Scan for the cell matching the given text and deliver its (X, Y) coordinate at center. 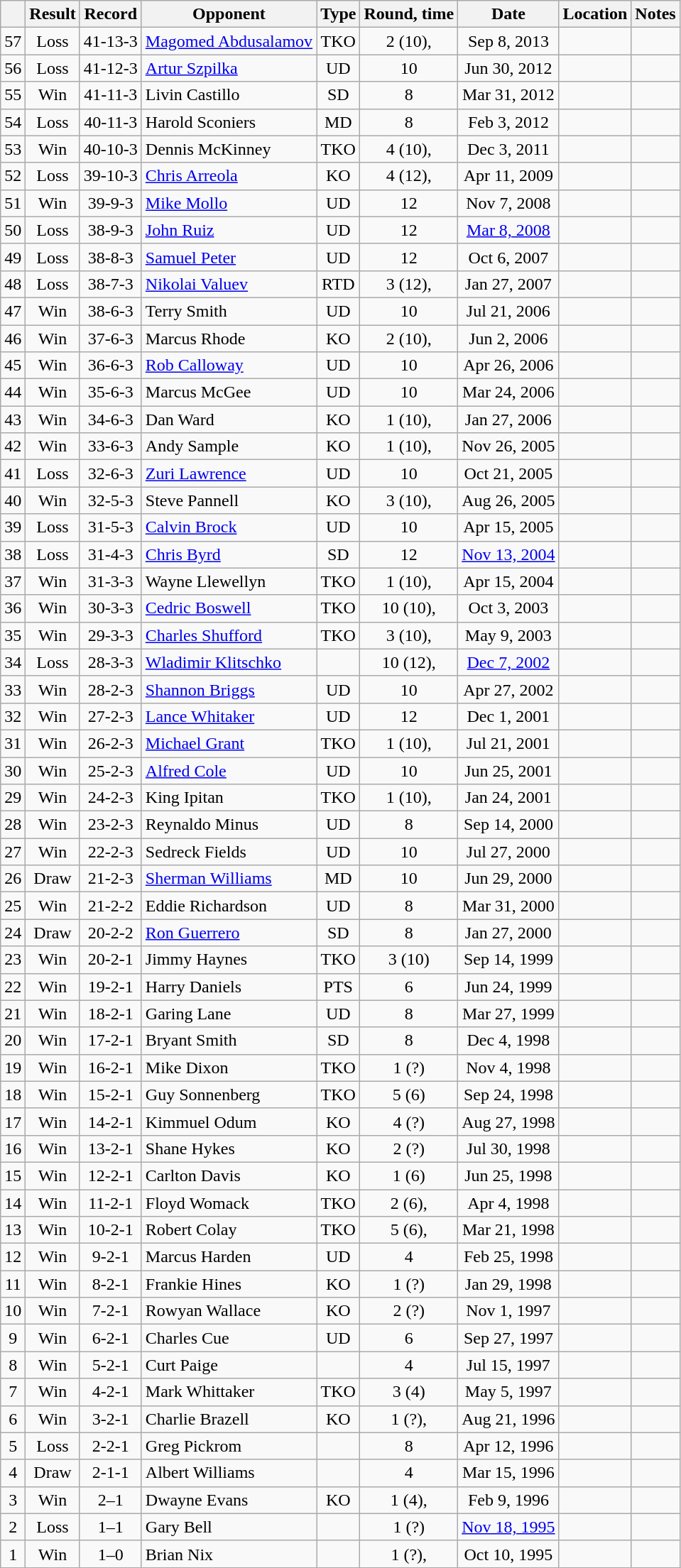
32-5-3 (111, 500)
34 (13, 662)
Jan 27, 2006 (508, 420)
29-3-3 (111, 635)
40-10-3 (111, 149)
1 (6) (409, 1175)
Garing Lane (229, 1014)
RTD (338, 284)
Date (508, 14)
Harry Daniels (229, 987)
Nov 26, 2005 (508, 446)
Jan 29, 1998 (508, 1284)
Jun 25, 2001 (508, 770)
10 (12), (409, 662)
39 (13, 527)
25-2-3 (111, 770)
40 (13, 500)
Cedric Boswell (229, 608)
6-2-1 (111, 1338)
39-10-3 (111, 176)
Greg Pickrom (229, 1446)
41-11-3 (111, 95)
Jul 30, 1998 (508, 1148)
Chris Arreola (229, 176)
35 (13, 635)
Aug 26, 2005 (508, 500)
42 (13, 446)
Carlton Davis (229, 1175)
32-6-3 (111, 473)
Nikolai Valuev (229, 284)
15-2-1 (111, 1095)
Jul 21, 2001 (508, 743)
14 (13, 1203)
41 (13, 473)
31-4-3 (111, 554)
Calvin Brock (229, 527)
19-2-1 (111, 987)
Samuel Peter (229, 257)
Rob Calloway (229, 366)
1 (13, 1554)
3 (10) (409, 960)
55 (13, 95)
24-2-3 (111, 798)
21 (13, 1014)
30 (13, 770)
Sep 27, 1997 (508, 1338)
Guy Sonnenberg (229, 1095)
Charles Shufford (229, 635)
Jul 15, 1997 (508, 1365)
18 (13, 1095)
10 (10), (409, 608)
Charles Cue (229, 1338)
33 (13, 689)
Sherman Williams (229, 879)
Notes (655, 14)
Mike Dixon (229, 1068)
3-2-1 (111, 1419)
Jan 27, 2007 (508, 284)
Bryant Smith (229, 1041)
20-2-2 (111, 933)
Zuri Lawrence (229, 473)
Andy Sample (229, 446)
21-2-2 (111, 906)
36 (13, 608)
PTS (338, 987)
32 (13, 716)
May 9, 2003 (508, 635)
2 (13, 1527)
8-2-1 (111, 1284)
Location (595, 14)
Floyd Womack (229, 1203)
Nov 18, 1995 (508, 1527)
Record (111, 14)
Apr 12, 1996 (508, 1446)
Mark Whittaker (229, 1392)
19 (13, 1068)
40-11-3 (111, 122)
22 (13, 987)
38-9-3 (111, 230)
5 (6) (409, 1095)
38-8-3 (111, 257)
Jan 24, 2001 (508, 798)
Result (53, 14)
Nov 13, 2004 (508, 554)
17 (13, 1122)
57 (13, 41)
53 (13, 149)
44 (13, 393)
2-1-1 (111, 1473)
Eddie Richardson (229, 906)
Mike Mollo (229, 203)
1 (4), (409, 1500)
2-2-1 (111, 1446)
Ron Guerrero (229, 933)
Feb 9, 1996 (508, 1500)
7 (13, 1392)
49 (13, 257)
Feb 3, 2012 (508, 122)
13-2-1 (111, 1148)
9 (13, 1338)
Curt Paige (229, 1365)
Sep 8, 2013 (508, 41)
31-5-3 (111, 527)
Oct 21, 2005 (508, 473)
48 (13, 284)
Mar 8, 2008 (508, 230)
Dec 7, 2002 (508, 662)
Sep 14, 1999 (508, 960)
31 (13, 743)
3 (4) (409, 1392)
Apr 15, 2005 (508, 527)
Jimmy Haynes (229, 960)
Marcus Harden (229, 1257)
18-2-1 (111, 1014)
Chris Byrd (229, 554)
Wayne Llewellyn (229, 581)
33-6-3 (111, 446)
Albert Williams (229, 1473)
Dec 1, 2001 (508, 716)
5 (6), (409, 1230)
Kimmuel Odum (229, 1122)
Frankie Hines (229, 1284)
Aug 21, 1996 (508, 1419)
Apr 11, 2009 (508, 176)
24 (13, 933)
2–1 (111, 1500)
Mar 31, 2000 (508, 906)
1–1 (111, 1527)
Dan Ward (229, 420)
10-2-1 (111, 1230)
15 (13, 1175)
Feb 25, 1998 (508, 1257)
5 (13, 1446)
Dec 4, 1998 (508, 1041)
26 (13, 879)
Magomed Abdusalamov (229, 41)
26-2-3 (111, 743)
Jul 27, 2000 (508, 852)
21-2-3 (111, 879)
Jun 29, 2000 (508, 879)
Artur Szpilka (229, 68)
38-7-3 (111, 284)
Harold Sconiers (229, 122)
Nov 4, 1998 (508, 1068)
King Ipitan (229, 798)
Reynaldo Minus (229, 825)
29 (13, 798)
Dec 3, 2011 (508, 149)
Type (338, 14)
Shane Hykes (229, 1148)
Marcus McGee (229, 393)
4 (12), (409, 176)
5-2-1 (111, 1365)
Jan 27, 2000 (508, 933)
30-3-3 (111, 608)
Michael Grant (229, 743)
41-12-3 (111, 68)
37 (13, 581)
2 (6), (409, 1203)
4-2-1 (111, 1392)
1–0 (111, 1554)
27-2-3 (111, 716)
17-2-1 (111, 1041)
Rowyan Wallace (229, 1311)
Gary Bell (229, 1527)
13 (13, 1230)
Livin Castillo (229, 95)
22-2-3 (111, 852)
Dennis McKinney (229, 149)
45 (13, 366)
11 (13, 1284)
51 (13, 203)
14-2-1 (111, 1122)
Charlie Brazell (229, 1419)
Jun 25, 1998 (508, 1175)
Nov 7, 2008 (508, 203)
Shannon Briggs (229, 689)
38 (13, 554)
11-2-1 (111, 1203)
Aug 27, 1998 (508, 1122)
Mar 24, 2006 (508, 393)
Nov 1, 1997 (508, 1311)
Steve Pannell (229, 500)
43 (13, 420)
41-13-3 (111, 41)
50 (13, 230)
3 (12), (409, 284)
Lance Whitaker (229, 716)
Oct 10, 1995 (508, 1554)
28-2-3 (111, 689)
31-3-3 (111, 581)
Round, time (409, 14)
36-6-3 (111, 366)
Mar 21, 1998 (508, 1230)
Opponent (229, 14)
3 (13, 1500)
Apr 26, 2006 (508, 366)
16-2-1 (111, 1068)
27 (13, 852)
Mar 31, 2012 (508, 95)
Alfred Cole (229, 770)
39-9-3 (111, 203)
Apr 15, 2004 (508, 581)
23 (13, 960)
Jul 21, 2006 (508, 311)
16 (13, 1148)
25 (13, 906)
56 (13, 68)
28-3-3 (111, 662)
Jun 2, 2006 (508, 339)
34-6-3 (111, 420)
May 5, 1997 (508, 1392)
Jun 24, 1999 (508, 987)
Oct 3, 2003 (508, 608)
47 (13, 311)
20-2-1 (111, 960)
Terry Smith (229, 311)
7-2-1 (111, 1311)
Dwayne Evans (229, 1500)
Sep 14, 2000 (508, 825)
Robert Colay (229, 1230)
Marcus Rhode (229, 339)
28 (13, 825)
35-6-3 (111, 393)
Wladimir Klitschko (229, 662)
Mar 27, 1999 (508, 1014)
9-2-1 (111, 1257)
46 (13, 339)
4 (10), (409, 149)
Mar 15, 1996 (508, 1473)
Sedreck Fields (229, 852)
Sep 24, 1998 (508, 1095)
Apr 27, 2002 (508, 689)
37-6-3 (111, 339)
Jun 30, 2012 (508, 68)
54 (13, 122)
John Ruiz (229, 230)
38-6-3 (111, 311)
52 (13, 176)
20 (13, 1041)
Apr 4, 1998 (508, 1203)
4 (?) (409, 1122)
12-2-1 (111, 1175)
Brian Nix (229, 1554)
23-2-3 (111, 825)
Oct 6, 2007 (508, 257)
